For the text-containing cell, return its midpoint in (x, y) coordinate format. 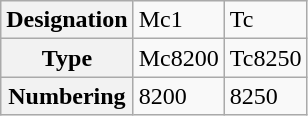
8250 (266, 96)
Tc (266, 20)
Designation (67, 20)
Numbering (67, 96)
Mc1 (178, 20)
Mc8200 (178, 58)
Type (67, 58)
Tc8250 (266, 58)
8200 (178, 96)
